Find where the given text appears and provide that cell's center as [X, Y] coordinate. 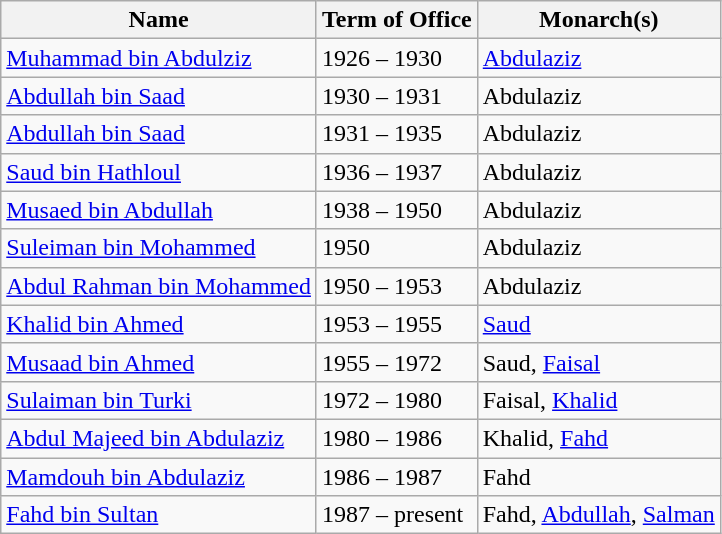
Suleiman bin Mohammed [159, 248]
Saud [598, 324]
1953 – 1955 [396, 324]
Saud bin Hathloul [159, 172]
Khalid bin Ahmed [159, 324]
Fahd [598, 477]
Name [159, 20]
1972 – 1980 [396, 400]
1987 – present [396, 515]
1950 [396, 248]
1926 – 1930 [396, 58]
1936 – 1937 [396, 172]
Saud, Faisal [598, 362]
1980 – 1986 [396, 438]
Mamdouh bin Abdulaziz [159, 477]
Term of Office [396, 20]
Fahd bin Sultan [159, 515]
Muhammad bin Abdulziz [159, 58]
Musaad bin Ahmed [159, 362]
Khalid, Fahd [598, 438]
1950 – 1953 [396, 286]
Monarch(s) [598, 20]
Sulaiman bin Turki [159, 400]
1930 – 1931 [396, 96]
1938 – 1950 [396, 210]
Abdul Rahman bin Mohammed [159, 286]
1955 – 1972 [396, 362]
Musaed bin Abdullah [159, 210]
Abdul Majeed bin Abdulaziz [159, 438]
1986 – 1987 [396, 477]
Fahd, Abdullah, Salman [598, 515]
1931 – 1935 [396, 134]
Faisal, Khalid [598, 400]
